Provide the (X, Y) coordinate of the cell's center where the given text is located.  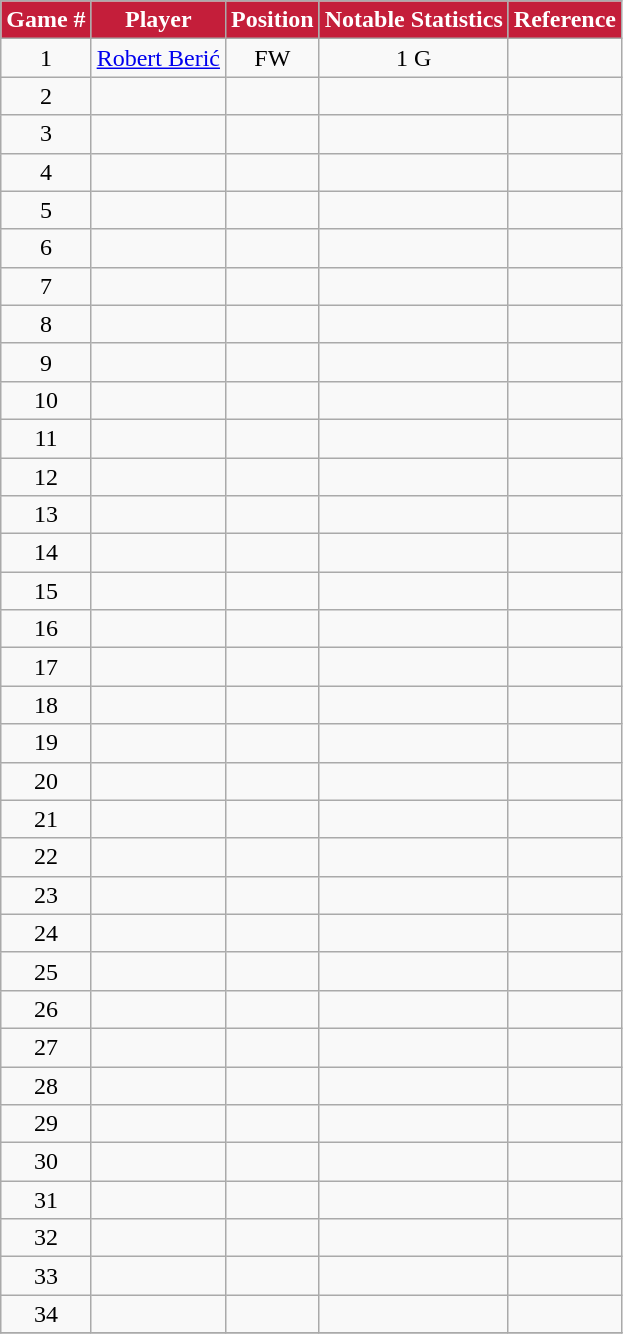
26 (46, 1009)
19 (46, 743)
34 (46, 1314)
23 (46, 895)
31 (46, 1200)
2 (46, 96)
21 (46, 819)
25 (46, 971)
Game # (46, 20)
20 (46, 781)
27 (46, 1047)
11 (46, 438)
33 (46, 1276)
18 (46, 705)
Player (158, 20)
15 (46, 591)
3 (46, 134)
Robert Berić (158, 58)
29 (46, 1124)
22 (46, 857)
32 (46, 1238)
9 (46, 362)
4 (46, 172)
1 (46, 58)
14 (46, 553)
6 (46, 248)
13 (46, 515)
17 (46, 667)
12 (46, 477)
10 (46, 400)
24 (46, 933)
Reference (564, 20)
Position (272, 20)
16 (46, 629)
Notable Statistics (414, 20)
5 (46, 210)
28 (46, 1085)
7 (46, 286)
8 (46, 324)
FW (272, 58)
30 (46, 1162)
1 G (414, 58)
